Capture the cell that displays the provided text and extract its (X, Y) central coordinate. 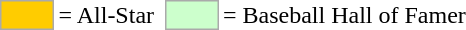
= All-Star (106, 15)
